From the cell containing the given text, extract its center point as (x, y) coordinate. 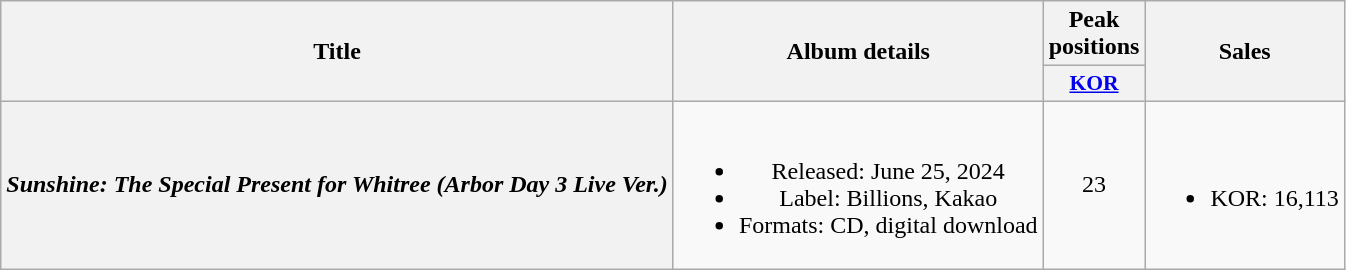
Album details (858, 52)
KOR: 16,113 (1245, 184)
Title (338, 52)
23 (1094, 184)
Released: June 25, 2024Label: Billions, KakaoFormats: CD, digital download (858, 184)
KOR (1094, 84)
Peak positions (1094, 34)
Sales (1245, 52)
Sunshine: The Special Present for Whitree (Arbor Day 3 Live Ver.) (338, 184)
